Return (x, y) of the center of cell containing provided text 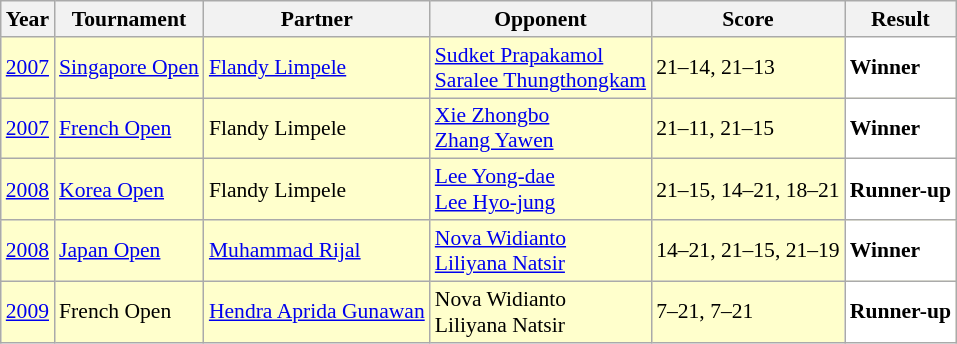
Japan Open (129, 250)
Muhammad Rijal (317, 250)
Tournament (129, 19)
14–21, 21–15, 21–19 (748, 250)
21–15, 14–21, 18–21 (748, 190)
Result (900, 19)
Lee Yong-dae Lee Hyo-jung (540, 190)
2009 (28, 312)
Singapore Open (129, 68)
Score (748, 19)
21–14, 21–13 (748, 68)
Partner (317, 19)
7–21, 7–21 (748, 312)
Hendra Aprida Gunawan (317, 312)
Sudket Prapakamol Saralee Thungthongkam (540, 68)
Xie Zhongbo Zhang Yawen (540, 128)
21–11, 21–15 (748, 128)
Korea Open (129, 190)
Year (28, 19)
Opponent (540, 19)
